Capture the cell that displays the provided text and extract its [x, y] central coordinate. 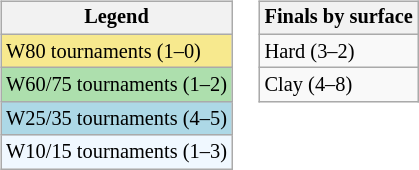
W60/75 tournaments (1–2) [116, 85]
W80 tournaments (1–0) [116, 51]
Clay (4–8) [339, 85]
Legend [116, 18]
W25/35 tournaments (4–5) [116, 119]
Hard (3–2) [339, 51]
W10/15 tournaments (1–3) [116, 152]
Finals by surface [339, 18]
